Return the (X, Y) coordinate for the center point of the cell that contains the specified text.  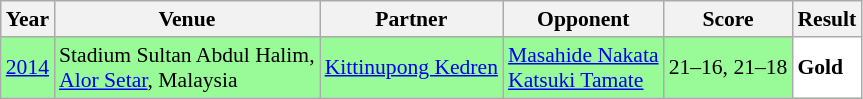
Result (826, 19)
2014 (28, 68)
Masahide Nakata Katsuki Tamate (584, 68)
Score (728, 19)
21–16, 21–18 (728, 68)
Gold (826, 68)
Opponent (584, 19)
Stadium Sultan Abdul Halim,Alor Setar, Malaysia (187, 68)
Year (28, 19)
Kittinupong Kedren (412, 68)
Venue (187, 19)
Partner (412, 19)
